Identify which cell holds the provided text, then report its [X, Y] central coordinate. 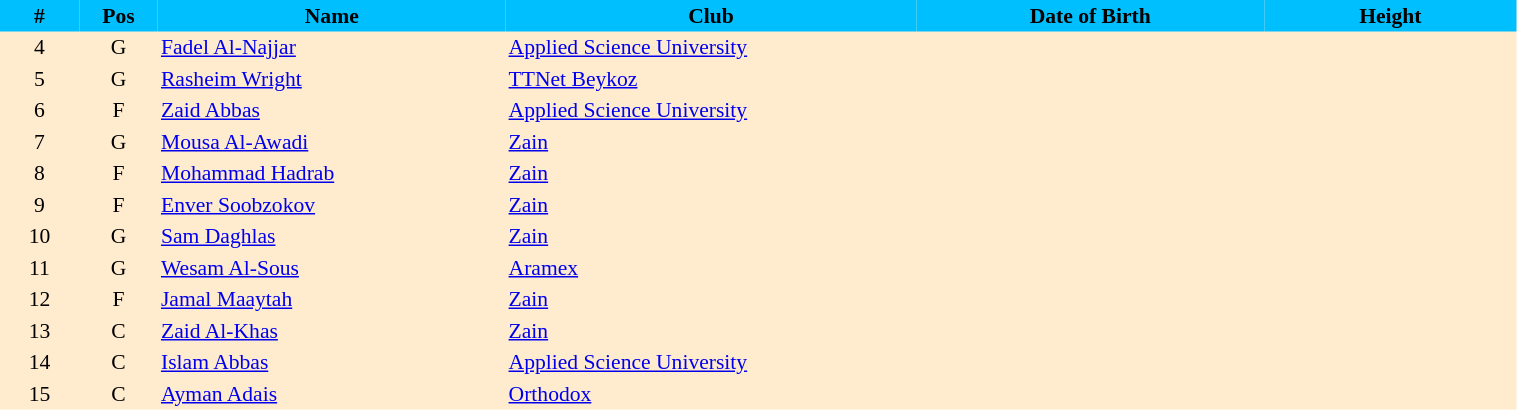
Orthodox [712, 394]
8 [40, 174]
10 [40, 236]
# [40, 16]
13 [40, 331]
11 [40, 268]
Mohammad Hadrab [332, 174]
14 [40, 362]
Jamal Maaytah [332, 300]
Islam Abbas [332, 362]
Date of Birth [1090, 16]
TTNet Beykoz [712, 79]
Club [712, 16]
Pos [118, 16]
9 [40, 205]
Zaid Al-Khas [332, 331]
Name [332, 16]
Height [1390, 16]
15 [40, 394]
Aramex [712, 268]
Rasheim Wright [332, 79]
Zaid Abbas [332, 110]
6 [40, 110]
12 [40, 300]
5 [40, 79]
Ayman Adais [332, 394]
Sam Daghlas [332, 236]
4 [40, 48]
Fadel Al-Najjar [332, 48]
Wesam Al-Sous [332, 268]
7 [40, 142]
Mousa Al-Awadi [332, 142]
Enver Soobzokov [332, 205]
